Identify which cell holds the provided text, then report its (x, y) central coordinate. 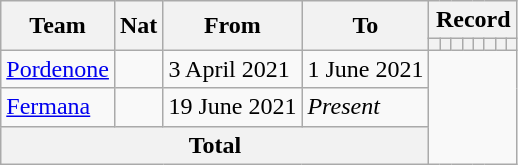
Fermana (58, 107)
Nat (138, 26)
3 April 2021 (232, 69)
Record (473, 20)
Present (366, 107)
Total (215, 145)
19 June 2021 (232, 107)
To (366, 26)
From (232, 26)
1 June 2021 (366, 69)
Team (58, 26)
Pordenone (58, 69)
